Extract the (x, y) coordinate from the center of the cell holding the provided text.  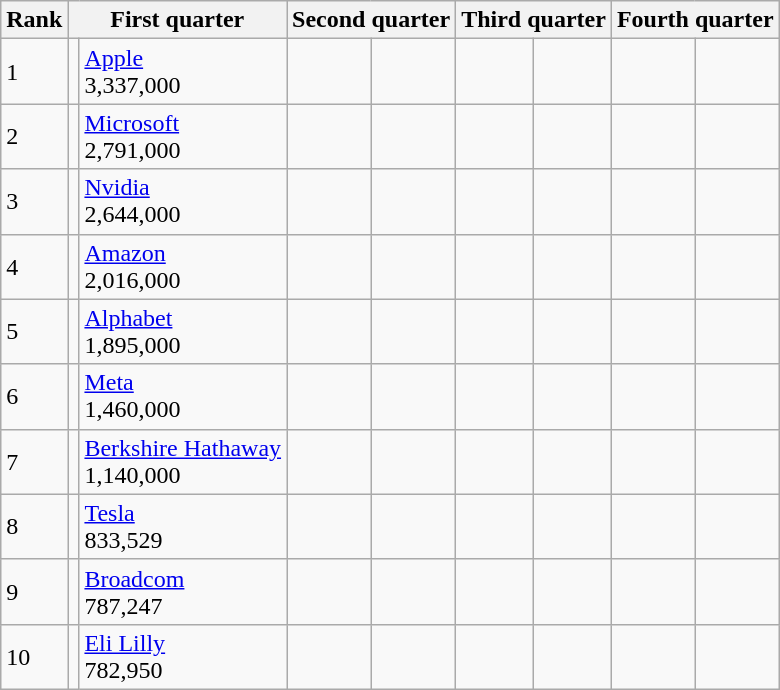
7 (34, 462)
8 (34, 526)
10 (34, 656)
2 (34, 136)
1 (34, 72)
3 (34, 202)
Apple3,337,000 (183, 72)
Third quarter (534, 20)
4 (34, 266)
Amazon2,016,000 (183, 266)
6 (34, 396)
Meta1,460,000 (183, 396)
Rank (34, 20)
Fourth quarter (695, 20)
Alphabet1,895,000 (183, 332)
Nvidia2,644,000 (183, 202)
Eli Lilly 782,950 (183, 656)
9 (34, 592)
Broadcom 787,247 (183, 592)
5 (34, 332)
Berkshire Hathaway1,140,000 (183, 462)
First quarter (178, 20)
Tesla833,529 (183, 526)
Microsoft2,791,000 (183, 136)
Second quarter (372, 20)
